Return [x, y] of the center of cell containing provided text 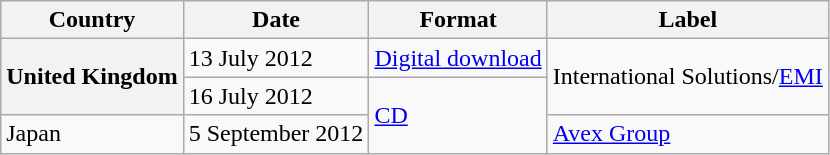
International Solutions/EMI [688, 77]
CD [458, 115]
Country [92, 20]
Format [458, 20]
5 September 2012 [276, 134]
Label [688, 20]
United Kingdom [92, 77]
Date [276, 20]
16 July 2012 [276, 96]
Japan [92, 134]
13 July 2012 [276, 58]
Digital download [458, 58]
Avex Group [688, 134]
